Find where the given text appears and provide that cell's center as (X, Y) coordinate. 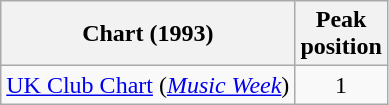
Peakposition (341, 34)
1 (341, 85)
Chart (1993) (148, 34)
UK Club Chart (Music Week) (148, 85)
